Provide the (x, y) coordinate of the cell's center where the given text is located.  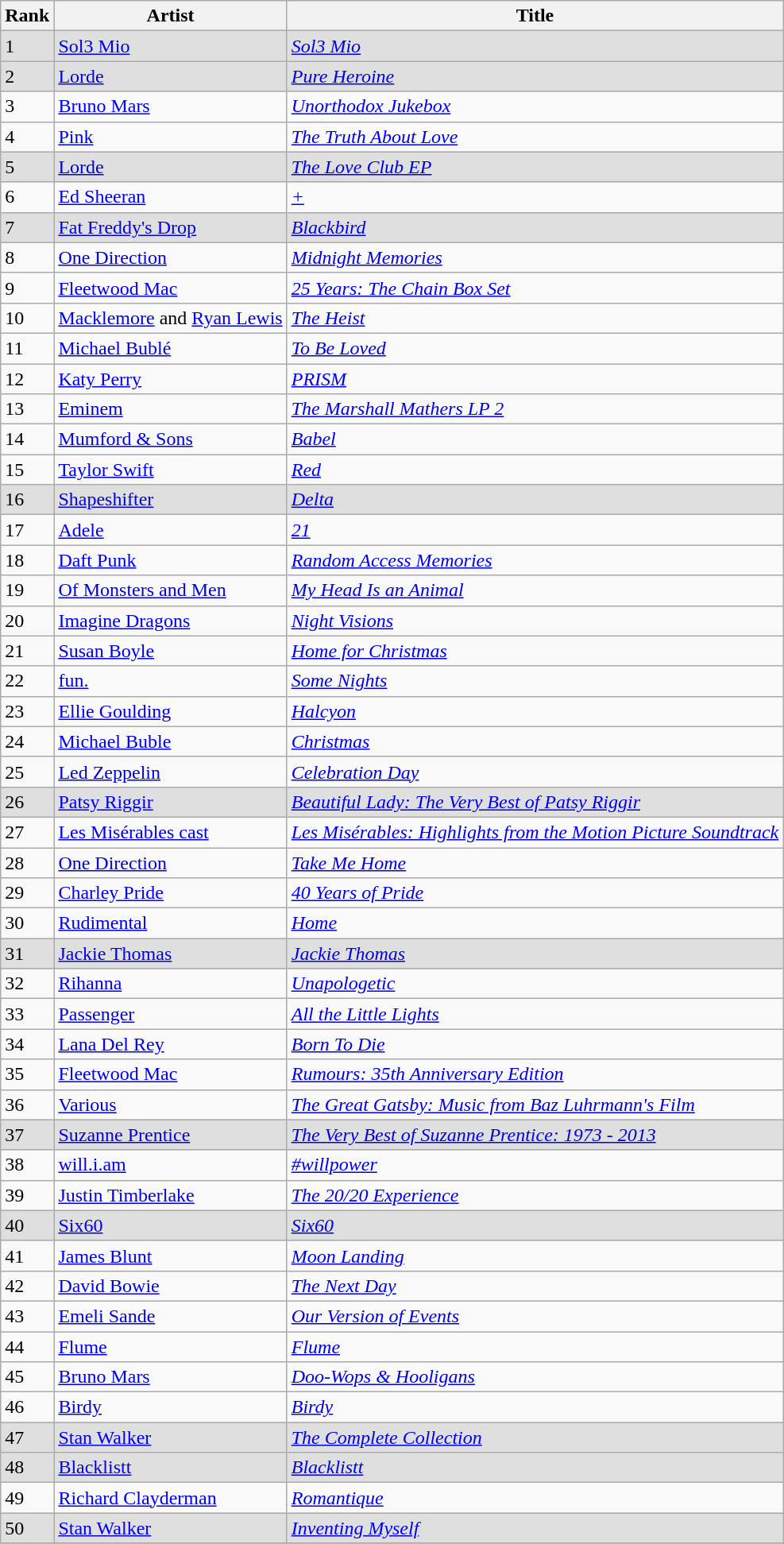
Taylor Swift (170, 470)
14 (27, 439)
5 (27, 167)
12 (27, 379)
Home for Christmas (535, 651)
Pink (170, 137)
Emeli Sande (170, 1316)
9 (27, 288)
The 20/20 Experience (535, 1195)
42 (27, 1286)
The Love Club EP (535, 167)
50 (27, 1528)
1 (27, 46)
6 (27, 197)
Michael Bublé (170, 348)
Title (535, 16)
45 (27, 1377)
Celebration Day (535, 772)
Pure Heroine (535, 76)
Midnight Memories (535, 257)
44 (27, 1347)
The Complete Collection (535, 1438)
40 (27, 1225)
28 (27, 862)
34 (27, 1044)
38 (27, 1165)
Fat Freddy's Drop (170, 227)
20 (27, 621)
Doo-Wops & Hooligans (535, 1377)
39 (27, 1195)
Unorthodox Jukebox (535, 106)
The Truth About Love (535, 137)
13 (27, 409)
33 (27, 1014)
The Next Day (535, 1286)
Home (535, 923)
Our Version of Events (535, 1316)
Unapologetic (535, 984)
Moon Landing (535, 1256)
29 (27, 893)
Susan Boyle (170, 651)
22 (27, 681)
27 (27, 832)
11 (27, 348)
+ (535, 197)
43 (27, 1316)
31 (27, 954)
Imagine Dragons (170, 621)
Michael Buble (170, 741)
4 (27, 137)
Various (170, 1105)
Random Access Memories (535, 560)
Rumours: 35th Anniversary Edition (535, 1074)
The Very Best of Suzanne Prentice: 1973 - 2013 (535, 1135)
Ed Sheeran (170, 197)
19 (27, 590)
46 (27, 1407)
32 (27, 984)
Rihanna (170, 984)
Lana Del Rey (170, 1044)
#willpower (535, 1165)
All the Little Lights (535, 1014)
18 (27, 560)
Patsy Riggir (170, 802)
Richard Clayderman (170, 1498)
Night Visions (535, 621)
24 (27, 741)
37 (27, 1135)
The Great Gatsby: Music from Baz Luhrmann's Film (535, 1105)
Some Nights (535, 681)
Justin Timberlake (170, 1195)
Rudimental (170, 923)
My Head Is an Animal (535, 590)
Mumford & Sons (170, 439)
41 (27, 1256)
Romantique (535, 1498)
48 (27, 1468)
will.i.am (170, 1165)
40 Years of Pride (535, 893)
7 (27, 227)
30 (27, 923)
Les Misérables: Highlights from the Motion Picture Soundtrack (535, 832)
PRISM (535, 379)
Artist (170, 16)
Charley Pride (170, 893)
Daft Punk (170, 560)
Babel (535, 439)
25 (27, 772)
49 (27, 1498)
3 (27, 106)
Red (535, 470)
Macklemore and Ryan Lewis (170, 318)
To Be Loved (535, 348)
David Bowie (170, 1286)
25 Years: The Chain Box Set (535, 288)
Born To Die (535, 1044)
10 (27, 318)
17 (27, 530)
Halcyon (535, 711)
James Blunt (170, 1256)
Shapeshifter (170, 500)
23 (27, 711)
Delta (535, 500)
Adele (170, 530)
2 (27, 76)
The Marshall Mathers LP 2 (535, 409)
Beautiful Lady: The Very Best of Patsy Riggir (535, 802)
Of Monsters and Men (170, 590)
Ellie Goulding (170, 711)
8 (27, 257)
Inventing Myself (535, 1528)
35 (27, 1074)
36 (27, 1105)
Katy Perry (170, 379)
26 (27, 802)
fun. (170, 681)
The Heist (535, 318)
47 (27, 1438)
15 (27, 470)
Eminem (170, 409)
Blackbird (535, 227)
Passenger (170, 1014)
Led Zeppelin (170, 772)
Les Misérables cast (170, 832)
Rank (27, 16)
16 (27, 500)
Take Me Home (535, 862)
Suzanne Prentice (170, 1135)
Christmas (535, 741)
